Locate the cell with the specified text and output its (x, y) center coordinate. 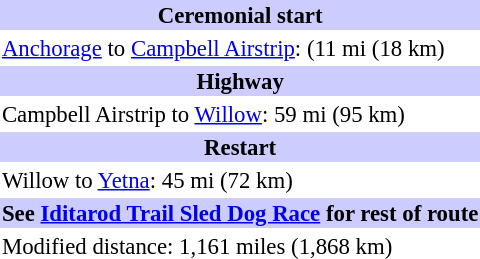
Anchorage to Campbell Airstrip: (11 mi (18 km) (240, 48)
Willow to Yetna: 45 mi (72 km) (240, 180)
Campbell Airstrip to Willow: 59 mi (95 km) (240, 114)
Highway (240, 81)
Ceremonial start (240, 15)
See Iditarod Trail Sled Dog Race for rest of route (240, 213)
Restart (240, 147)
